Find where the given text appears and provide that cell's center as [X, Y] coordinate. 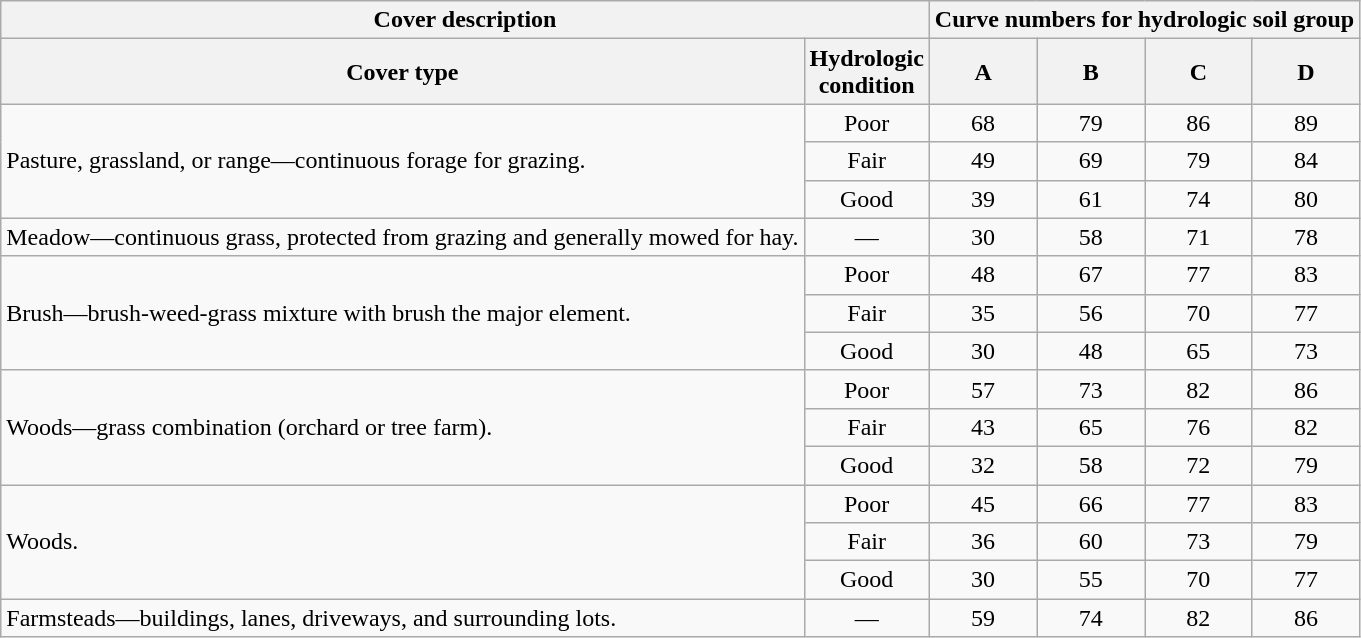
Pasture, grassland, or range—continuous forage for grazing. [402, 161]
67 [1091, 275]
76 [1199, 427]
55 [1091, 580]
69 [1091, 161]
Meadow—continuous grass, protected from grazing and generally mowed for hay. [402, 237]
49 [983, 161]
56 [1091, 313]
39 [983, 199]
59 [983, 618]
Farmsteads—buildings, lanes, driveways, and surrounding lots. [402, 618]
71 [1199, 237]
Woods—grass combination (orchard or tree farm). [402, 427]
80 [1306, 199]
Cover type [402, 72]
61 [1091, 199]
B [1091, 72]
32 [983, 465]
C [1199, 72]
Hydrologiccondition [866, 72]
60 [1091, 542]
Curve numbers for hydrologic soil group [1144, 20]
D [1306, 72]
72 [1199, 465]
A [983, 72]
78 [1306, 237]
89 [1306, 123]
57 [983, 389]
68 [983, 123]
45 [983, 503]
66 [1091, 503]
84 [1306, 161]
36 [983, 542]
43 [983, 427]
Woods. [402, 541]
Brush—brush-weed-grass mixture with brush the major element. [402, 313]
Cover description [466, 20]
35 [983, 313]
